Detect which cell encompasses the target text, then output its (X, Y) center coordinate. 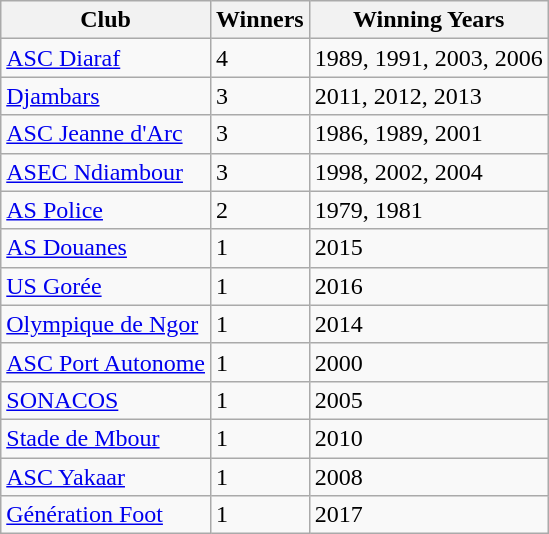
2011, 2012, 2013 (428, 96)
2016 (428, 286)
US Gorée (106, 286)
Club (106, 20)
SONACOS (106, 400)
Génération Foot (106, 515)
1986, 1989, 2001 (428, 134)
AS Police (106, 210)
Stade de Mbour (106, 438)
2017 (428, 515)
Winners (260, 20)
Olympique de Ngor (106, 324)
ASC Jeanne d'Arc (106, 134)
2010 (428, 438)
2015 (428, 248)
2005 (428, 400)
2000 (428, 362)
ASEC Ndiambour (106, 172)
AS Douanes (106, 248)
Djambars (106, 96)
ASC Diaraf (106, 58)
ASC Port Autonome (106, 362)
Winning Years (428, 20)
2008 (428, 477)
ASC Yakaar (106, 477)
4 (260, 58)
2014 (428, 324)
1989, 1991, 2003, 2006 (428, 58)
1979, 1981 (428, 210)
1998, 2002, 2004 (428, 172)
2 (260, 210)
